Find where the given text appears and provide that cell's center as [X, Y] coordinate. 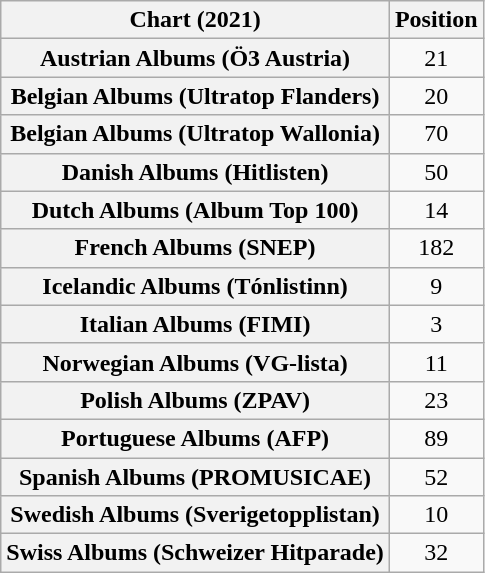
52 [436, 477]
Icelandic Albums (Tónlistinn) [196, 286]
70 [436, 134]
French Albums (SNEP) [196, 248]
Norwegian Albums (VG-lista) [196, 362]
20 [436, 96]
Dutch Albums (Album Top 100) [196, 210]
Spanish Albums (PROMUSICAE) [196, 477]
14 [436, 210]
10 [436, 515]
Danish Albums (Hitlisten) [196, 172]
182 [436, 248]
50 [436, 172]
Swiss Albums (Schweizer Hitparade) [196, 553]
Position [436, 20]
3 [436, 324]
Austrian Albums (Ö3 Austria) [196, 58]
Belgian Albums (Ultratop Wallonia) [196, 134]
Belgian Albums (Ultratop Flanders) [196, 96]
Swedish Albums (Sverigetopplistan) [196, 515]
9 [436, 286]
Chart (2021) [196, 20]
Polish Albums (ZPAV) [196, 400]
Italian Albums (FIMI) [196, 324]
89 [436, 438]
21 [436, 58]
Portuguese Albums (AFP) [196, 438]
32 [436, 553]
23 [436, 400]
11 [436, 362]
